Provide the [x, y] coordinate of the cell's center where the given text is located.  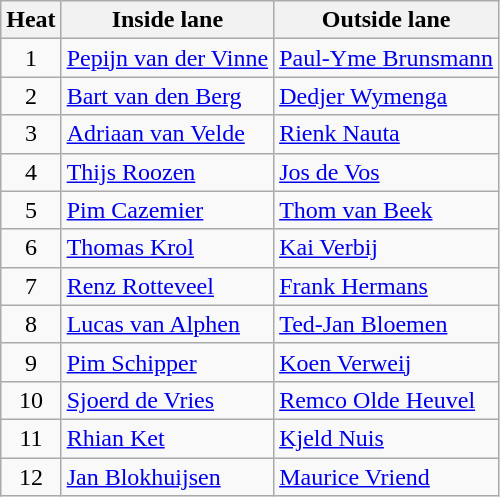
10 [31, 400]
Thomas Krol [167, 248]
Jan Blokhuijsen [167, 477]
Jos de Vos [386, 172]
Dedjer Wymenga [386, 96]
Renz Rotteveel [167, 286]
12 [31, 477]
Sjoerd de Vries [167, 400]
Paul-Yme Brunsmann [386, 58]
Maurice Vriend [386, 477]
Pepijn van der Vinne [167, 58]
Frank Hermans [386, 286]
3 [31, 134]
Rienk Nauta [386, 134]
2 [31, 96]
5 [31, 210]
4 [31, 172]
Pim Cazemier [167, 210]
Heat [31, 20]
Kai Verbij [386, 248]
Ted-Jan Bloemen [386, 324]
Pim Schipper [167, 362]
Inside lane [167, 20]
Rhian Ket [167, 438]
Adriaan van Velde [167, 134]
6 [31, 248]
Thijs Roozen [167, 172]
Koen Verweij [386, 362]
1 [31, 58]
11 [31, 438]
Kjeld Nuis [386, 438]
Bart van den Berg [167, 96]
8 [31, 324]
Lucas van Alphen [167, 324]
9 [31, 362]
Outside lane [386, 20]
Remco Olde Heuvel [386, 400]
Thom van Beek [386, 210]
7 [31, 286]
